Detect which cell encompasses the target text, then output its [x, y] center coordinate. 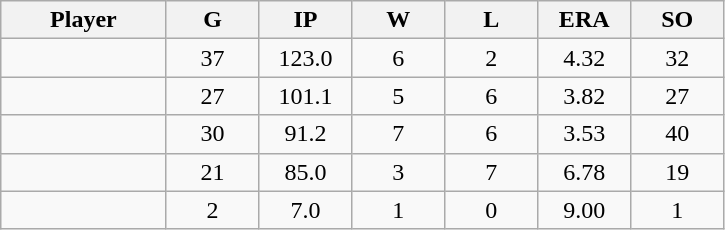
W [398, 20]
ERA [584, 20]
30 [212, 134]
5 [398, 96]
40 [678, 134]
123.0 [306, 58]
SO [678, 20]
19 [678, 172]
4.32 [584, 58]
3.82 [584, 96]
L [492, 20]
37 [212, 58]
3 [398, 172]
7.0 [306, 210]
IP [306, 20]
91.2 [306, 134]
6.78 [584, 172]
21 [212, 172]
32 [678, 58]
G [212, 20]
9.00 [584, 210]
Player [84, 20]
85.0 [306, 172]
0 [492, 210]
3.53 [584, 134]
101.1 [306, 96]
